Pinpoint the cell where the given text exists, returning its (x, y) midpoint coordinate. 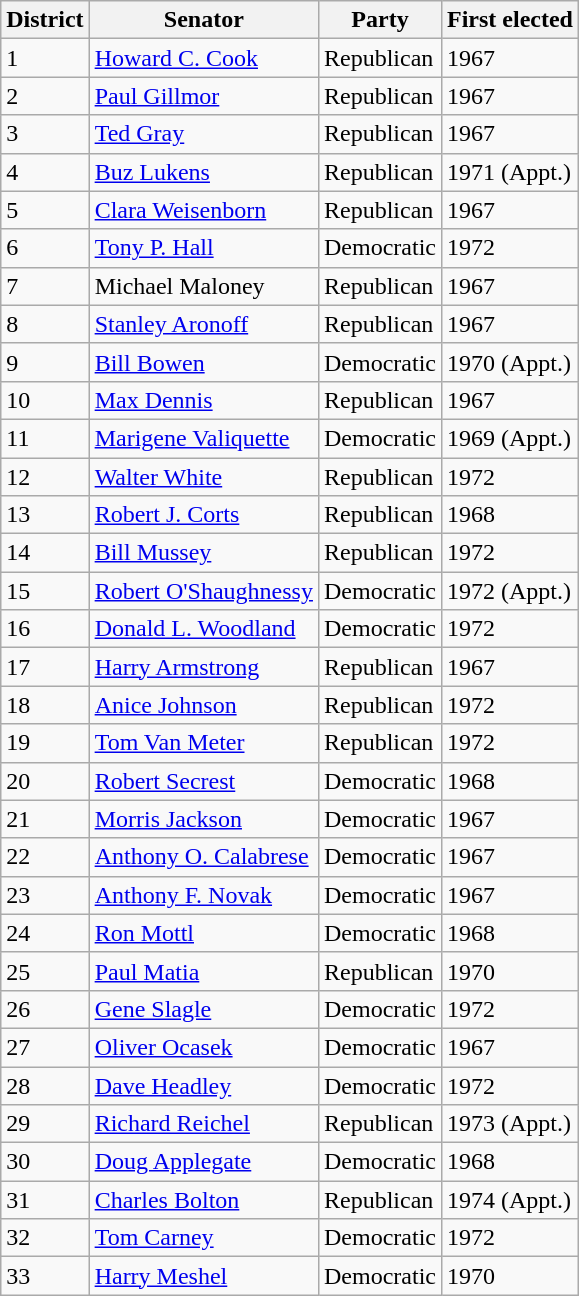
1 (45, 58)
Clara Weisenborn (204, 210)
16 (45, 629)
2 (45, 96)
Charles Bolton (204, 1200)
Doug Applegate (204, 1162)
19 (45, 743)
1974 (Appt.) (510, 1200)
Ted Gray (204, 134)
18 (45, 705)
First elected (510, 20)
26 (45, 1009)
15 (45, 591)
22 (45, 857)
17 (45, 667)
25 (45, 971)
Walter White (204, 477)
Party (380, 20)
20 (45, 781)
Paul Gillmor (204, 96)
10 (45, 400)
11 (45, 438)
33 (45, 1276)
Anice Johnson (204, 705)
8 (45, 324)
1970 (Appt.) (510, 362)
Bill Mussey (204, 553)
Buz Lukens (204, 172)
Howard C. Cook (204, 58)
Robert O'Shaughnessy (204, 591)
Tony P. Hall (204, 248)
Harry Meshel (204, 1276)
28 (45, 1085)
Bill Bowen (204, 362)
Tom Van Meter (204, 743)
14 (45, 553)
1972 (Appt.) (510, 591)
9 (45, 362)
Gene Slagle (204, 1009)
30 (45, 1162)
6 (45, 248)
12 (45, 477)
Robert Secrest (204, 781)
Paul Matia (204, 971)
31 (45, 1200)
23 (45, 895)
Dave Headley (204, 1085)
Ron Mottl (204, 933)
Robert J. Corts (204, 515)
5 (45, 210)
24 (45, 933)
Tom Carney (204, 1238)
Anthony F. Novak (204, 895)
District (45, 20)
1973 (Appt.) (510, 1124)
1969 (Appt.) (510, 438)
29 (45, 1124)
Donald L. Woodland (204, 629)
Morris Jackson (204, 819)
32 (45, 1238)
3 (45, 134)
13 (45, 515)
Anthony O. Calabrese (204, 857)
Richard Reichel (204, 1124)
21 (45, 819)
27 (45, 1047)
4 (45, 172)
Michael Maloney (204, 286)
Marigene Valiquette (204, 438)
Harry Armstrong (204, 667)
7 (45, 286)
1971 (Appt.) (510, 172)
Stanley Aronoff (204, 324)
Oliver Ocasek (204, 1047)
Max Dennis (204, 400)
Senator (204, 20)
